Return (X, Y) of the center of cell containing provided text 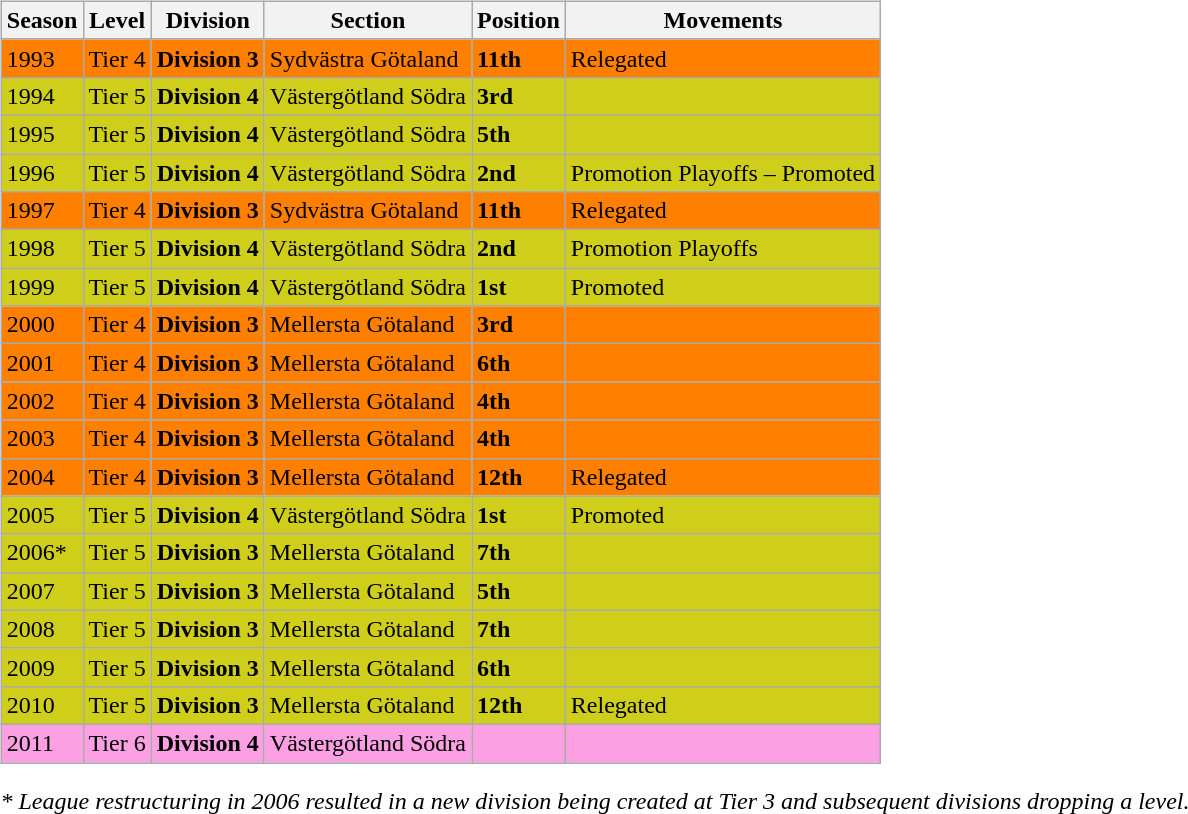
Season (42, 20)
1999 (42, 287)
2005 (42, 515)
2001 (42, 363)
1998 (42, 249)
Division (208, 20)
Promotion Playoffs – Promoted (722, 173)
Section (368, 20)
2004 (42, 477)
2009 (42, 667)
2002 (42, 401)
2011 (42, 743)
2000 (42, 325)
2008 (42, 629)
1994 (42, 96)
Promotion Playoffs (722, 249)
1997 (42, 211)
1995 (42, 134)
Movements (722, 20)
1993 (42, 58)
Level (117, 20)
2006* (42, 553)
1996 (42, 173)
2003 (42, 439)
2007 (42, 591)
Tier 6 (117, 743)
Position (519, 20)
2010 (42, 705)
